Capture the cell that displays the provided text and extract its [x, y] central coordinate. 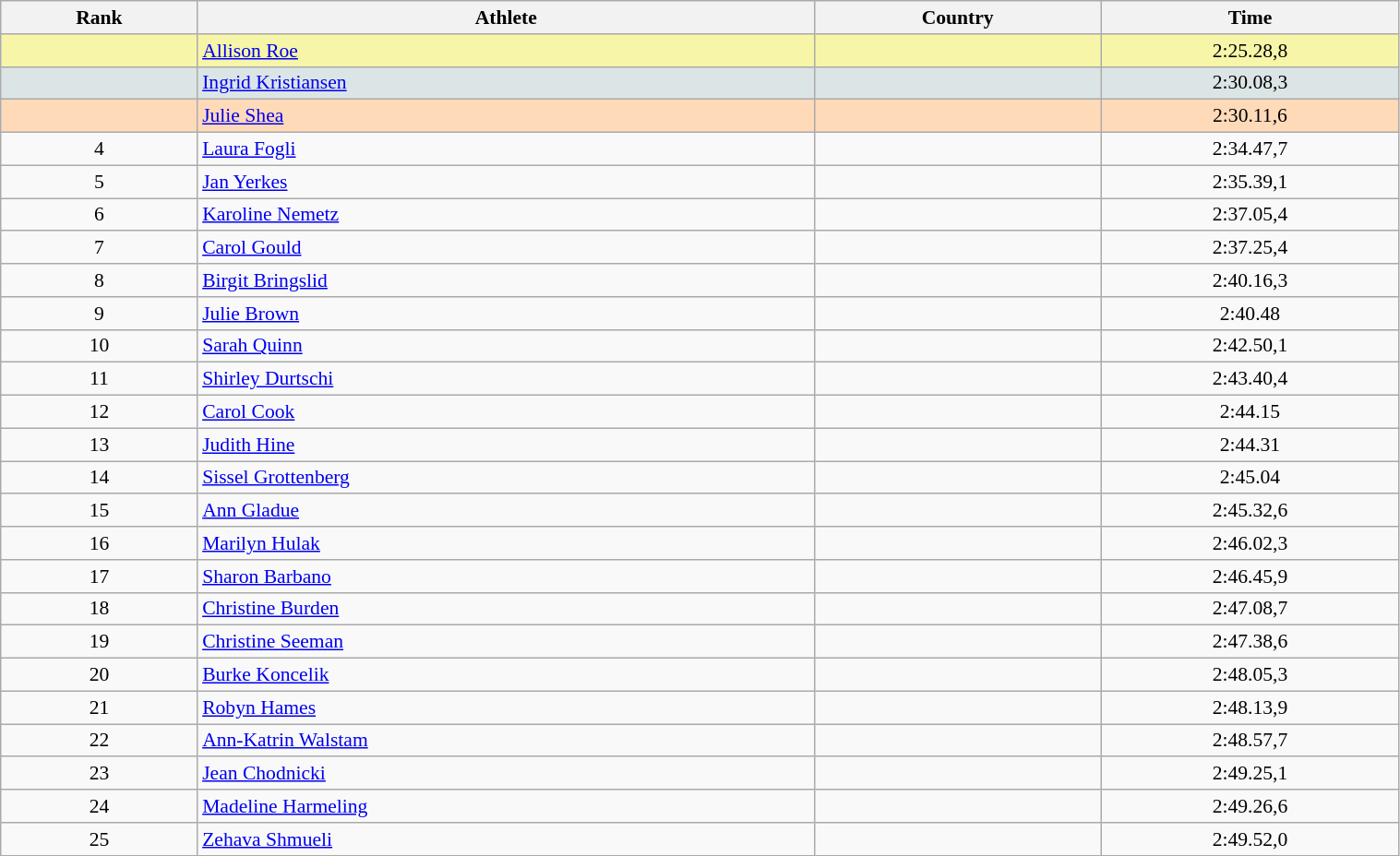
2:43.40,4 [1250, 379]
2:37.05,4 [1250, 215]
Carol Gould [506, 248]
8 [100, 280]
Julie Brown [506, 314]
2:35.39,1 [1250, 182]
12 [100, 412]
Sarah Quinn [506, 346]
2:25.28,8 [1250, 51]
2:40.48 [1250, 314]
Karoline Nemetz [506, 215]
13 [100, 445]
Christine Seeman [506, 642]
4 [100, 149]
6 [100, 215]
2:45.04 [1250, 478]
Robyn Hames [506, 707]
Rank [100, 18]
23 [100, 774]
Julie Shea [506, 116]
Ann Gladue [506, 511]
25 [100, 839]
Laura Fogli [506, 149]
Athlete [506, 18]
Birgit Bringslid [506, 280]
2:48.57,7 [1250, 741]
Shirley Durtschi [506, 379]
2:46.02,3 [1250, 543]
16 [100, 543]
11 [100, 379]
2:48.13,9 [1250, 707]
2:37.25,4 [1250, 248]
2:44.15 [1250, 412]
Madeline Harmeling [506, 806]
Time [1250, 18]
2:46.45,9 [1250, 577]
Jan Yerkes [506, 182]
2:42.50,1 [1250, 346]
Marilyn Hulak [506, 543]
2:45.32,6 [1250, 511]
2:49.52,0 [1250, 839]
2:30.08,3 [1250, 83]
Burke Koncelik [506, 675]
Christine Burden [506, 609]
2:47.08,7 [1250, 609]
9 [100, 314]
20 [100, 675]
5 [100, 182]
Zehava Shmueli [506, 839]
Sharon Barbano [506, 577]
2:49.25,1 [1250, 774]
Ann-Katrin Walstam [506, 741]
2:49.26,6 [1250, 806]
17 [100, 577]
Judith Hine [506, 445]
Ingrid Kristiansen [506, 83]
19 [100, 642]
10 [100, 346]
Country [957, 18]
22 [100, 741]
Allison Roe [506, 51]
Carol Cook [506, 412]
21 [100, 707]
2:44.31 [1250, 445]
2:48.05,3 [1250, 675]
7 [100, 248]
2:30.11,6 [1250, 116]
Jean Chodnicki [506, 774]
24 [100, 806]
15 [100, 511]
2:40.16,3 [1250, 280]
14 [100, 478]
2:34.47,7 [1250, 149]
2:47.38,6 [1250, 642]
18 [100, 609]
Sissel Grottenberg [506, 478]
